Return the [X, Y] coordinate for the center point of the cell that contains the specified text.  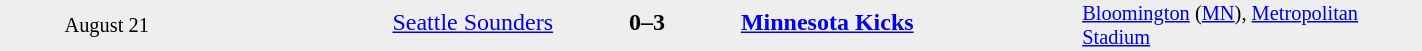
Seattle Sounders [384, 23]
Bloomington (MN), Metropolitan Stadium [1252, 26]
0–3 [648, 23]
Minnesota Kicks [910, 23]
August 21 [106, 26]
